Output the (X, Y) coordinate of the center of the cell containing the given text.  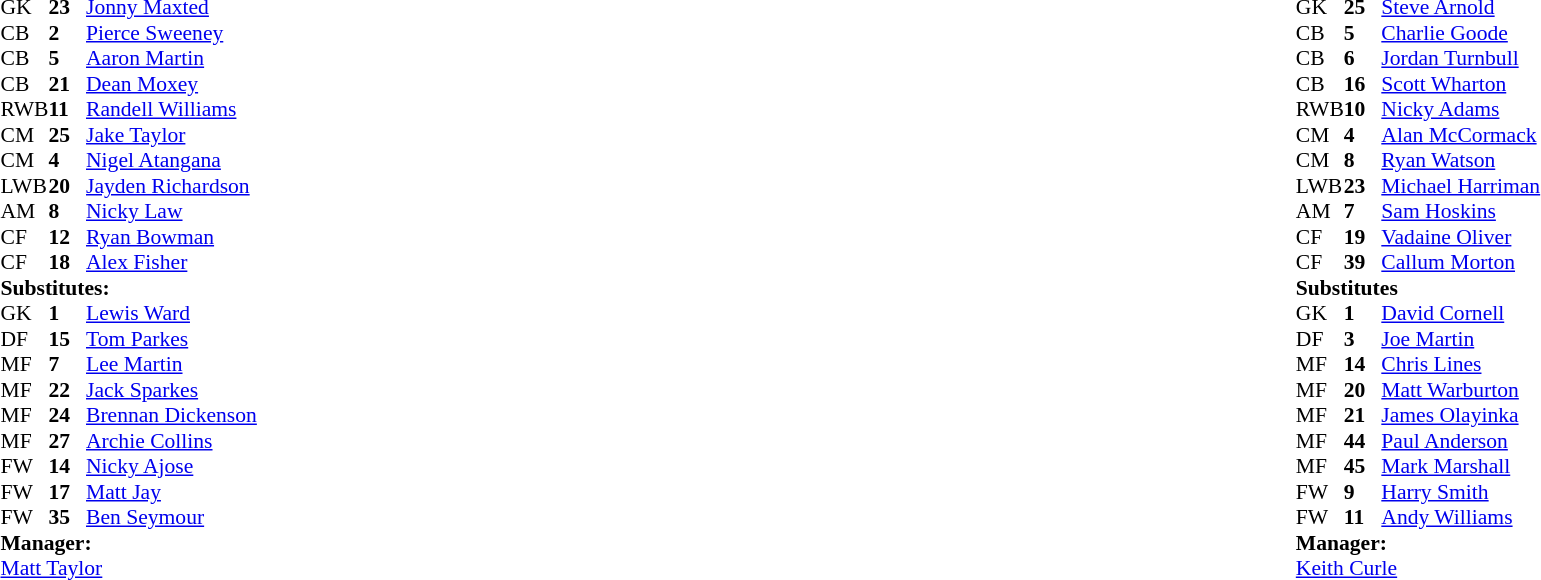
Ryan Bowman (172, 237)
18 (67, 263)
44 (1363, 441)
3 (1363, 339)
Nicky Ajose (172, 467)
39 (1363, 263)
Alan McCormack (1460, 135)
James Olayinka (1460, 415)
Ryan Watson (1460, 161)
Jack Sparkes (172, 390)
Matt Warburton (1460, 390)
45 (1363, 467)
Alex Fisher (172, 263)
27 (67, 441)
Nicky Law (172, 211)
Andy Williams (1460, 517)
9 (1363, 492)
Jayden Richardson (172, 186)
Lewis Ward (172, 313)
35 (67, 517)
16 (1363, 84)
David Cornell (1460, 313)
Sam Hoskins (1460, 211)
Nicky Adams (1460, 109)
Michael Harriman (1460, 186)
Chris Lines (1460, 365)
Tom Parkes (172, 339)
Ben Seymour (172, 517)
23 (1363, 186)
Brennan Dickenson (172, 415)
Randell Williams (172, 109)
Joe Martin (1460, 339)
Jake Taylor (172, 135)
10 (1363, 109)
Substitutes (1418, 288)
Jordan Turnbull (1460, 59)
Vadaine Oliver (1460, 237)
15 (67, 339)
Substitutes: (128, 288)
Lee Martin (172, 365)
25 (67, 135)
Dean Moxey (172, 84)
Nigel Atangana (172, 161)
Matt Jay (172, 492)
Archie Collins (172, 441)
Paul Anderson (1460, 441)
Harry Smith (1460, 492)
24 (67, 415)
22 (67, 390)
2 (67, 33)
Mark Marshall (1460, 467)
Aaron Martin (172, 59)
19 (1363, 237)
Callum Morton (1460, 263)
17 (67, 492)
Charlie Goode (1460, 33)
Pierce Sweeney (172, 33)
Scott Wharton (1460, 84)
12 (67, 237)
6 (1363, 59)
